Detect which cell encompasses the target text, then output its [x, y] center coordinate. 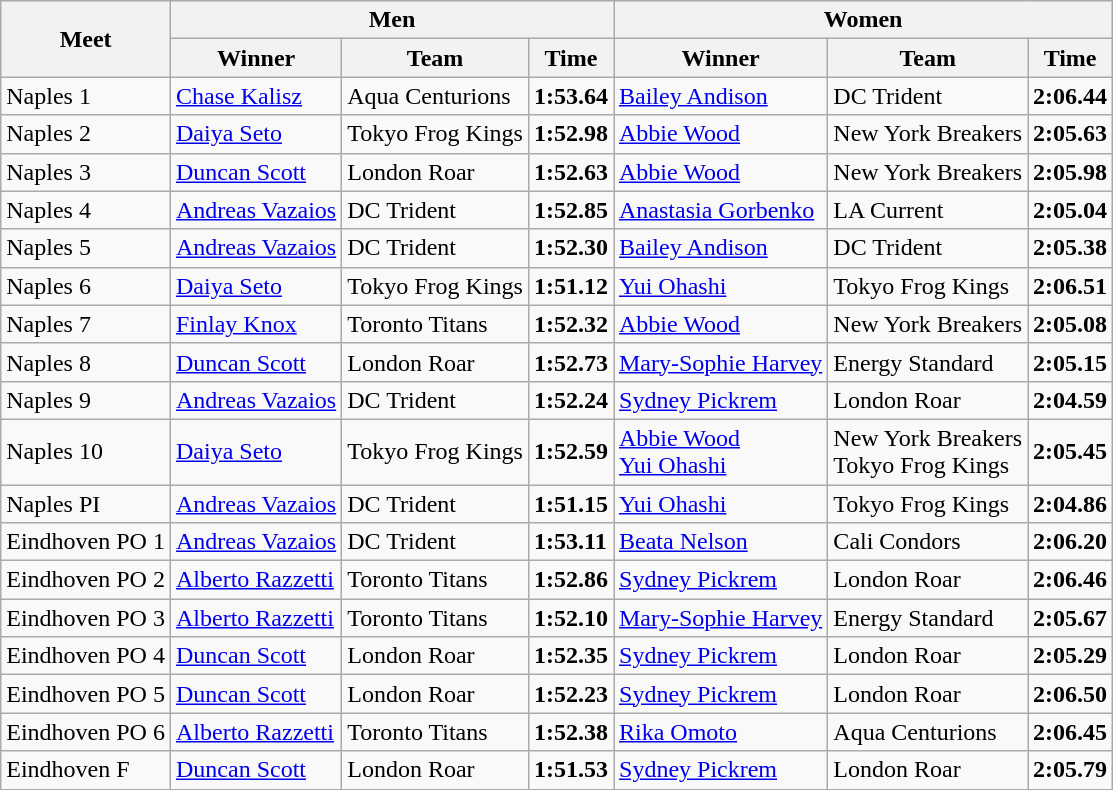
2:05.67 [1070, 618]
Naples 2 [86, 134]
Eindhoven PO 3 [86, 618]
1:51.53 [570, 770]
Naples 10 [86, 452]
Naples 4 [86, 210]
1:52.86 [570, 580]
Men [392, 20]
1:52.24 [570, 400]
Eindhoven PO 5 [86, 694]
1:52.32 [570, 324]
Naples 7 [86, 324]
2:05.98 [1070, 172]
Anastasia Gorbenko [721, 210]
2:05.04 [1070, 210]
2:05.29 [1070, 656]
Women [864, 20]
New York Breakers Tokyo Frog Kings [928, 452]
2:04.59 [1070, 400]
2:06.50 [1070, 694]
1:51.12 [570, 286]
1:52.30 [570, 248]
1:52.73 [570, 362]
Abbie Wood Yui Ohashi [721, 452]
Naples 6 [86, 286]
2:06.45 [1070, 732]
Eindhoven PO 4 [86, 656]
1:52.38 [570, 732]
Cali Condors [928, 542]
2:04.86 [1070, 503]
Beata Nelson [721, 542]
2:06.20 [1070, 542]
Chase Kalisz [256, 96]
1:52.63 [570, 172]
2:06.46 [1070, 580]
Naples 3 [86, 172]
1:53.64 [570, 96]
Naples 1 [86, 96]
Finlay Knox [256, 324]
Eindhoven PO 1 [86, 542]
2:05.63 [1070, 134]
Naples 8 [86, 362]
2:06.44 [1070, 96]
LA Current [928, 210]
2:05.38 [1070, 248]
1:52.23 [570, 694]
Eindhoven PO 6 [86, 732]
2:05.15 [1070, 362]
Meet [86, 39]
1:52.98 [570, 134]
1:53.11 [570, 542]
1:52.85 [570, 210]
1:52.10 [570, 618]
1:51.15 [570, 503]
1:52.59 [570, 452]
2:05.45 [1070, 452]
Naples PI [86, 503]
2:05.08 [1070, 324]
Rika Omoto [721, 732]
Eindhoven F [86, 770]
1:52.35 [570, 656]
2:06.51 [1070, 286]
Eindhoven PO 2 [86, 580]
Naples 5 [86, 248]
Naples 9 [86, 400]
2:05.79 [1070, 770]
